Extract the [X, Y] coordinate from the center of the cell holding the provided text.  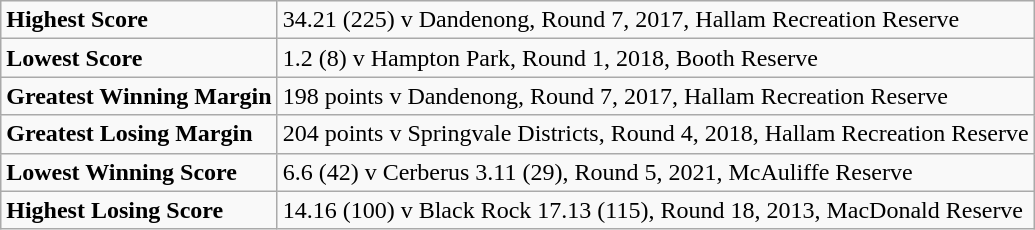
Lowest Score [139, 58]
1.2 (8) v Hampton Park, Round 1, 2018, Booth Reserve [656, 58]
Greatest Winning Margin [139, 96]
Highest Losing Score [139, 210]
198 points v Dandenong, Round 7, 2017, Hallam Recreation Reserve [656, 96]
204 points v Springvale Districts, Round 4, 2018, Hallam Recreation Reserve [656, 134]
Greatest Losing Margin [139, 134]
14.16 (100) v Black Rock 17.13 (115), Round 18, 2013, MacDonald Reserve [656, 210]
34.21 (225) v Dandenong, Round 7, 2017, Hallam Recreation Reserve [656, 20]
Highest Score [139, 20]
6.6 (42) v Cerberus 3.11 (29), Round 5, 2021, McAuliffe Reserve [656, 172]
Lowest Winning Score [139, 172]
